Search for the cell housing the specified text and yield its [X, Y] center coordinate. 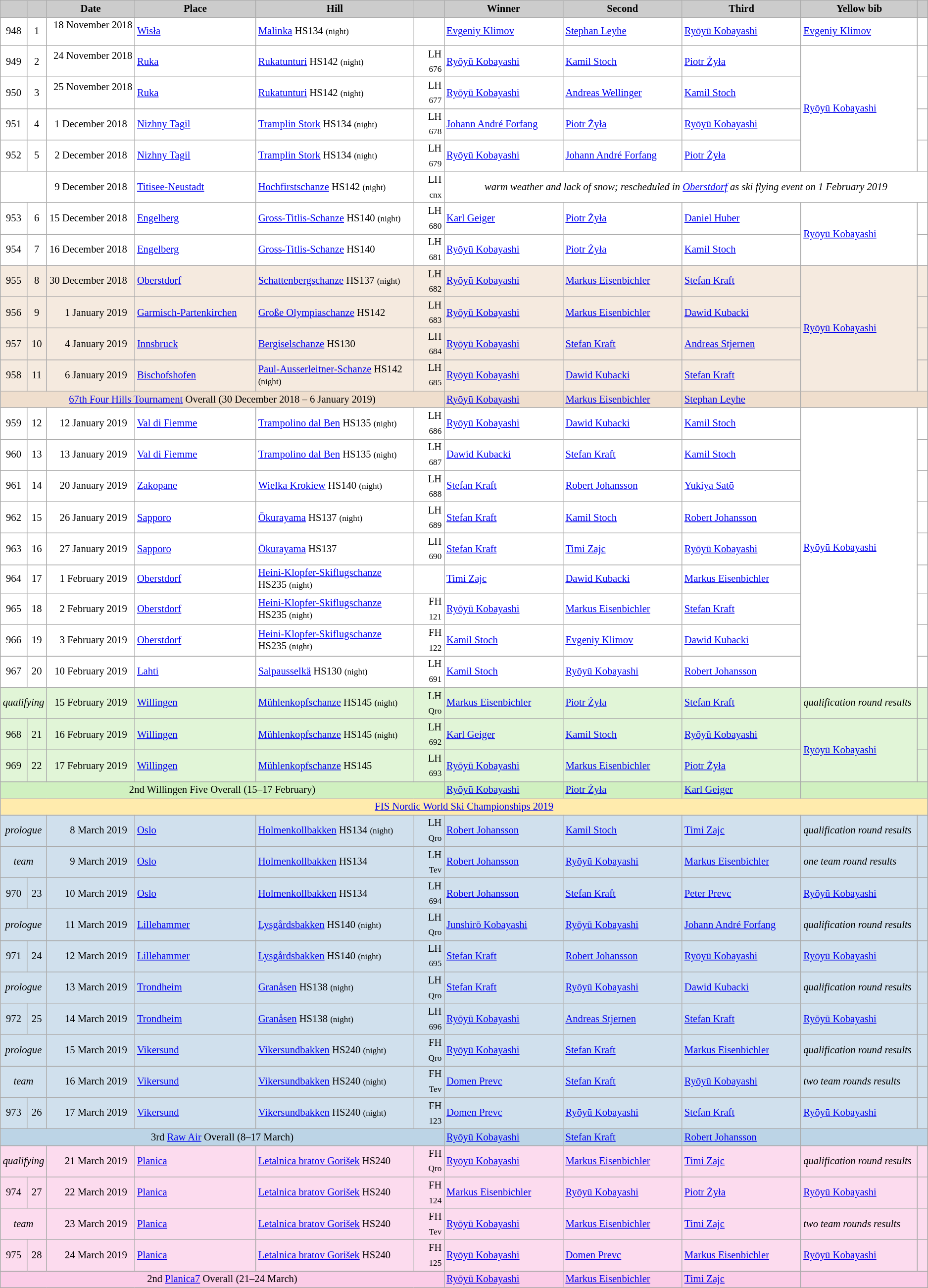
8 [37, 281]
12 January 2019 [91, 423]
LH 691 [429, 671]
LH 689 [429, 517]
2 December 2018 [91, 155]
23 March 2019 [91, 1224]
Große Olympiaschanze HS142 [335, 312]
1 January 2019 [91, 312]
27 [37, 1192]
67th Four Hills Tournament Overall (30 December 2018 – 6 January 2019) [222, 399]
FH 121 [429, 609]
Andreas Wellinger [623, 92]
24 November 2018 [91, 61]
Schattenbergschanze HS137 (night) [335, 281]
LH 690 [429, 549]
Gross-Titlis-Schanze HS140 (night) [335, 218]
Salpausselkä HS130 (night) [335, 671]
21 March 2019 [91, 1161]
969 [14, 766]
LH 685 [429, 375]
Wisła [195, 31]
Second [623, 8]
953 [14, 218]
16 [37, 549]
Paul-Ausserleitner-Schanze HS142 (night) [335, 375]
Innsbruck [195, 344]
Peter Prevc [741, 893]
Third [741, 8]
LH 679 [429, 155]
26 [37, 1113]
LH Tev [429, 862]
9 [37, 312]
LH 696 [429, 1019]
2nd Willingen Five Overall (15–17 February) [222, 790]
16 February 2019 [91, 734]
1 [37, 31]
970 [14, 893]
959 [14, 423]
30 December 2018 [91, 281]
5 [37, 155]
14 [37, 486]
LH 676 [429, 61]
961 [14, 486]
LH 681 [429, 250]
2nd Planica7 Overall (21–24 March) [222, 1279]
9 March 2019 [91, 862]
1 December 2018 [91, 124]
15 [37, 517]
10 February 2019 [91, 671]
974 [14, 1192]
949 [14, 61]
950 [14, 92]
LH 688 [429, 486]
FH 123 [429, 1113]
15 February 2019 [91, 703]
11 March 2019 [91, 924]
21 [37, 734]
948 [14, 31]
952 [14, 155]
962 [14, 517]
975 [14, 1255]
971 [14, 956]
FH 124 [429, 1192]
Zakopane [195, 486]
LH 687 [429, 455]
1 February 2019 [91, 579]
Ōkurayama HS137 [335, 549]
Ōkurayama HS137 (night) [335, 517]
LH 695 [429, 956]
24 [37, 956]
LH 677 [429, 92]
960 [14, 455]
17 March 2019 [91, 1113]
LH 678 [429, 124]
973 [14, 1113]
25 [37, 1019]
Gross-Titlis-Schanze HS140 [335, 250]
965 [14, 609]
968 [14, 734]
LH 694 [429, 893]
951 [14, 124]
13 January 2019 [91, 455]
963 [14, 549]
957 [14, 344]
LH 683 [429, 312]
FH 122 [429, 640]
972 [14, 1019]
966 [14, 640]
19 [37, 640]
28 [37, 1255]
967 [14, 671]
3 February 2019 [91, 640]
15 December 2018 [91, 218]
LH 684 [429, 344]
6 January 2019 [91, 375]
22 March 2019 [91, 1192]
7 [37, 250]
Yellow bib [859, 8]
Date [91, 8]
LH 680 [429, 218]
24 March 2019 [91, 1255]
LH 693 [429, 766]
Garmisch-Partenkirchen [195, 312]
FIS Nordic World Ski Championships 2019 [464, 807]
Daniel Huber [741, 218]
20 January 2019 [91, 486]
955 [14, 281]
LH 682 [429, 281]
2 February 2019 [91, 609]
Yukiya Satō [741, 486]
Bischofshofen [195, 375]
22 [37, 766]
23 [37, 893]
9 December 2018 [91, 187]
Holmenkollbakken HS134 (night) [335, 830]
6 [37, 218]
Lahti [195, 671]
12 [37, 423]
15 March 2019 [91, 1050]
8 March 2019 [91, 830]
954 [14, 250]
3 [37, 92]
4 January 2019 [91, 344]
warm weather and lack of snow; rescheduled in Oberstdorf as ski flying event on 1 February 2019 [686, 187]
26 January 2019 [91, 517]
3rd Raw Air Overall (8–17 March) [222, 1137]
16 December 2018 [91, 250]
Mühlenkopfschanze HS145 [335, 766]
4 [37, 124]
17 February 2019 [91, 766]
20 [37, 671]
14 March 2019 [91, 1019]
Hill [335, 8]
17 [37, 579]
Titisee-Neustadt [195, 187]
Winner [503, 8]
LH cnx [429, 187]
13 March 2019 [91, 987]
Wielka Krokiew HS140 (night) [335, 486]
18 November 2018 [91, 31]
FH 125 [429, 1255]
Malinka HS134 (night) [335, 31]
10 March 2019 [91, 893]
958 [14, 375]
Hochfirstschanze HS142 (night) [335, 187]
13 [37, 455]
one team round results [859, 862]
16 March 2019 [91, 1082]
Junshirō Kobayashi [503, 924]
11 [37, 375]
LH 686 [429, 423]
27 January 2019 [91, 549]
10 [37, 344]
Bergiselschanze HS130 [335, 344]
18 [37, 609]
LH 692 [429, 734]
956 [14, 312]
25 November 2018 [91, 92]
12 March 2019 [91, 956]
964 [14, 579]
2 [37, 61]
Place [195, 8]
